Find where the given text appears and provide that cell's center as [x, y] coordinate. 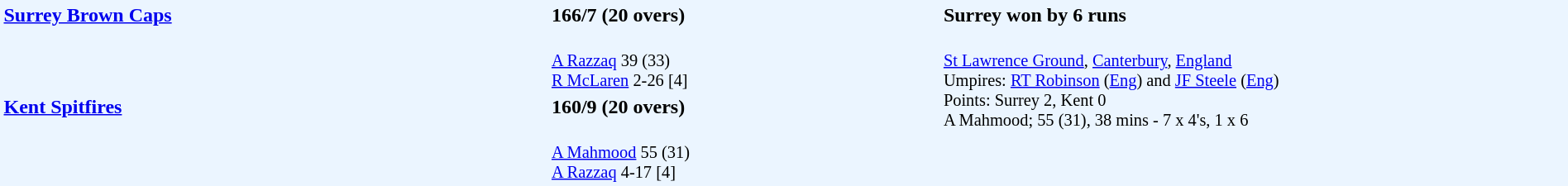
A Razzaq 39 (33) R McLaren 2-26 [4] [744, 61]
A Mahmood 55 (31) A Razzaq 4-17 [4] [744, 152]
166/7 (20 overs) [744, 15]
160/9 (20 overs) [744, 107]
Surrey Brown Caps [275, 47]
Surrey won by 6 runs [1254, 15]
Kent Spitfires [275, 139]
